Provide the [X, Y] coordinate of the cell's center where the given text is located.  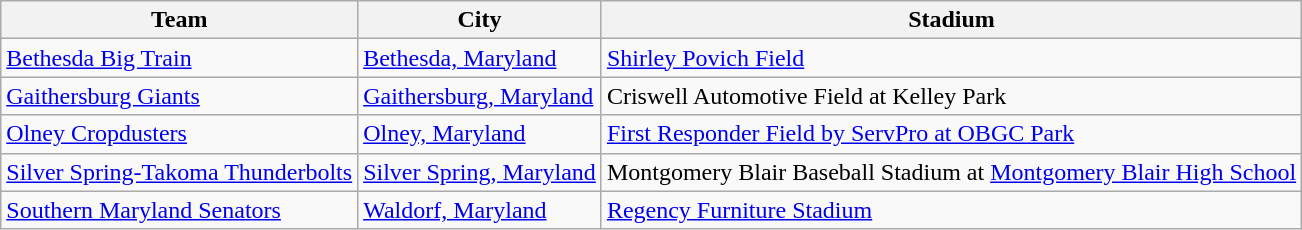
Gaithersburg, Maryland [480, 96]
Gaithersburg Giants [180, 96]
Criswell Automotive Field at Kelley Park [951, 96]
Southern Maryland Senators [180, 210]
Shirley Povich Field [951, 58]
Bethesda Big Train [180, 58]
Regency Furniture Stadium [951, 210]
Team [180, 20]
Bethesda, Maryland [480, 58]
First Responder Field by ServPro at OBGC Park [951, 134]
Silver Spring-Takoma Thunderbolts [180, 172]
Waldorf, Maryland [480, 210]
Montgomery Blair Baseball Stadium at Montgomery Blair High School [951, 172]
Silver Spring, Maryland [480, 172]
Olney Cropdusters [180, 134]
Stadium [951, 20]
City [480, 20]
Olney, Maryland [480, 134]
